For the text-containing cell, return its midpoint in (X, Y) coordinate format. 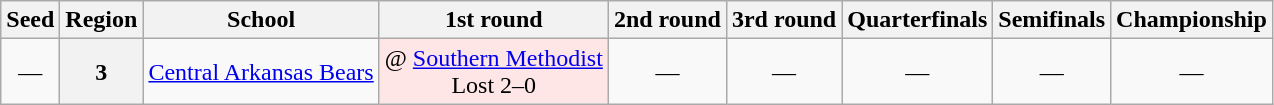
Semifinals (1052, 20)
Championship (1192, 20)
3 (102, 72)
Region (102, 20)
1st round (494, 20)
Central Arkansas Bears (261, 72)
Quarterfinals (918, 20)
3rd round (784, 20)
School (261, 20)
Seed (30, 20)
@ Southern MethodistLost 2–0 (494, 72)
2nd round (667, 20)
